Scan for the cell matching the given text and deliver its [x, y] coordinate at center. 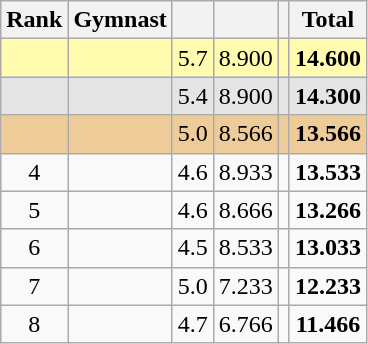
13.566 [328, 134]
6 [34, 248]
8 [34, 324]
13.033 [328, 248]
13.266 [328, 210]
Gymnast [120, 20]
7 [34, 286]
12.233 [328, 286]
4 [34, 172]
11.466 [328, 324]
8.933 [246, 172]
4.7 [192, 324]
14.600 [328, 58]
8.666 [246, 210]
Total [328, 20]
8.566 [246, 134]
7.233 [246, 286]
5.7 [192, 58]
5.4 [192, 96]
6.766 [246, 324]
8.533 [246, 248]
Rank [34, 20]
14.300 [328, 96]
4.5 [192, 248]
5 [34, 210]
13.533 [328, 172]
